For the text-containing cell, return its midpoint in (x, y) coordinate format. 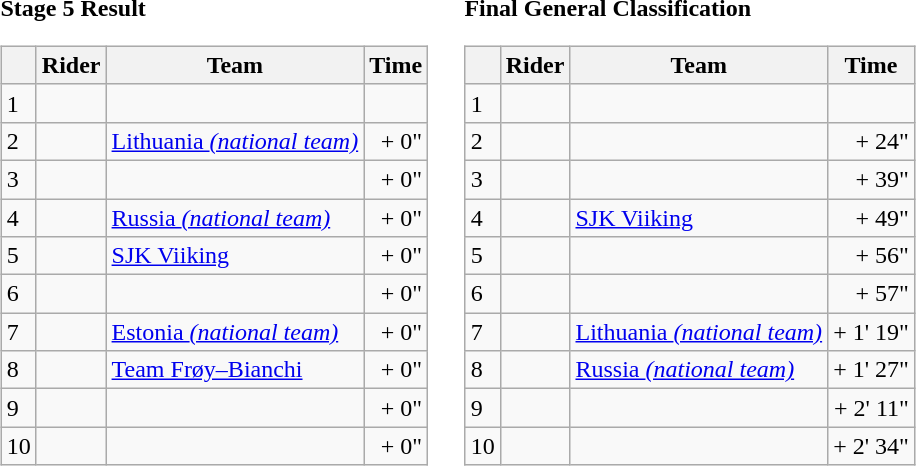
Team Frøy–Bianchi (235, 370)
+ 24" (872, 141)
+ 49" (872, 217)
+ 1' 27" (872, 370)
+ 56" (872, 256)
+ 1' 19" (872, 332)
+ 57" (872, 294)
Estonia (national team) (235, 332)
+ 2' 34" (872, 446)
+ 2' 11" (872, 408)
+ 39" (872, 179)
